Locate the cell with the specified text and output its [X, Y] center coordinate. 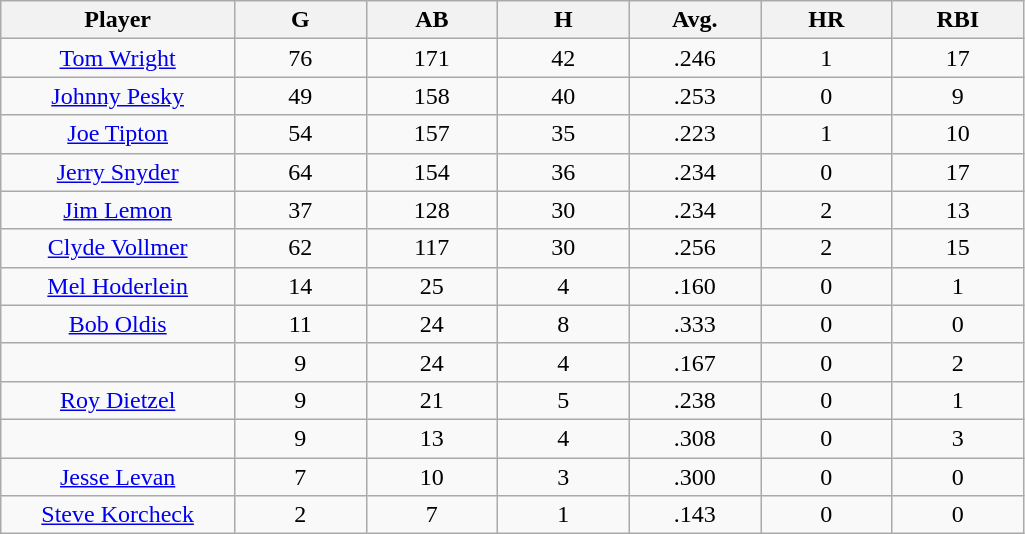
35 [564, 134]
Player [118, 20]
157 [432, 134]
117 [432, 248]
.238 [695, 400]
.333 [695, 324]
62 [301, 248]
RBI [958, 20]
AB [432, 20]
HR [827, 20]
154 [432, 172]
128 [432, 210]
Avg. [695, 20]
.143 [695, 515]
5 [564, 400]
.256 [695, 248]
.246 [695, 58]
Tom Wright [118, 58]
G [301, 20]
Jerry Snyder [118, 172]
.223 [695, 134]
.253 [695, 96]
.160 [695, 286]
25 [432, 286]
Jim Lemon [118, 210]
Johnny Pesky [118, 96]
64 [301, 172]
54 [301, 134]
11 [301, 324]
Jesse Levan [118, 477]
8 [564, 324]
Mel Hoderlein [118, 286]
.167 [695, 362]
Joe Tipton [118, 134]
Roy Dietzel [118, 400]
76 [301, 58]
158 [432, 96]
40 [564, 96]
15 [958, 248]
Steve Korcheck [118, 515]
36 [564, 172]
37 [301, 210]
49 [301, 96]
H [564, 20]
21 [432, 400]
Bob Oldis [118, 324]
.308 [695, 438]
171 [432, 58]
14 [301, 286]
42 [564, 58]
Clyde Vollmer [118, 248]
.300 [695, 477]
